Capture the cell that displays the provided text and extract its (x, y) central coordinate. 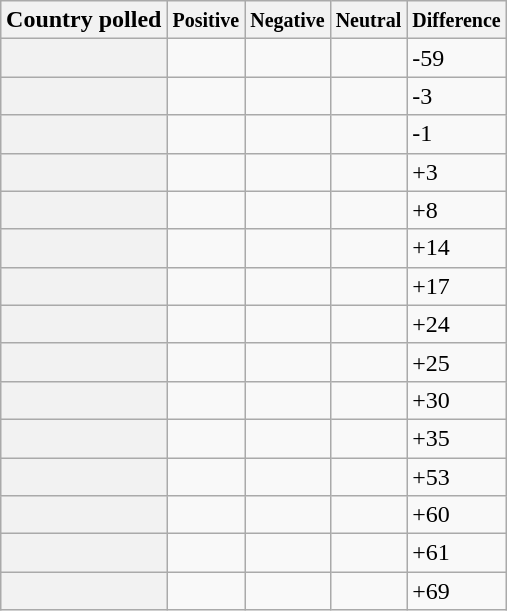
Neutral (368, 20)
+61 (457, 553)
+8 (457, 210)
+30 (457, 400)
+35 (457, 438)
+60 (457, 515)
-59 (457, 58)
Negative (288, 20)
Difference (457, 20)
+3 (457, 172)
+17 (457, 286)
Country polled (84, 20)
-3 (457, 96)
Positive (206, 20)
-1 (457, 134)
+53 (457, 477)
+25 (457, 362)
+24 (457, 324)
+14 (457, 248)
+69 (457, 591)
